Identify which cell holds the provided text, then report its [X, Y] central coordinate. 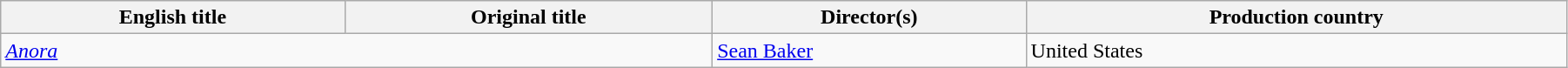
Original title [529, 17]
Director(s) [869, 17]
Sean Baker [869, 51]
United States [1297, 51]
Production country [1297, 17]
Anora [357, 51]
English title [172, 17]
